Locate the cell with the specified text and output its [X, Y] center coordinate. 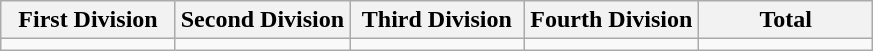
Third Division [437, 20]
Fourth Division [611, 20]
First Division [88, 20]
Second Division [262, 20]
Total [786, 20]
